Capture the cell that displays the provided text and extract its [X, Y] central coordinate. 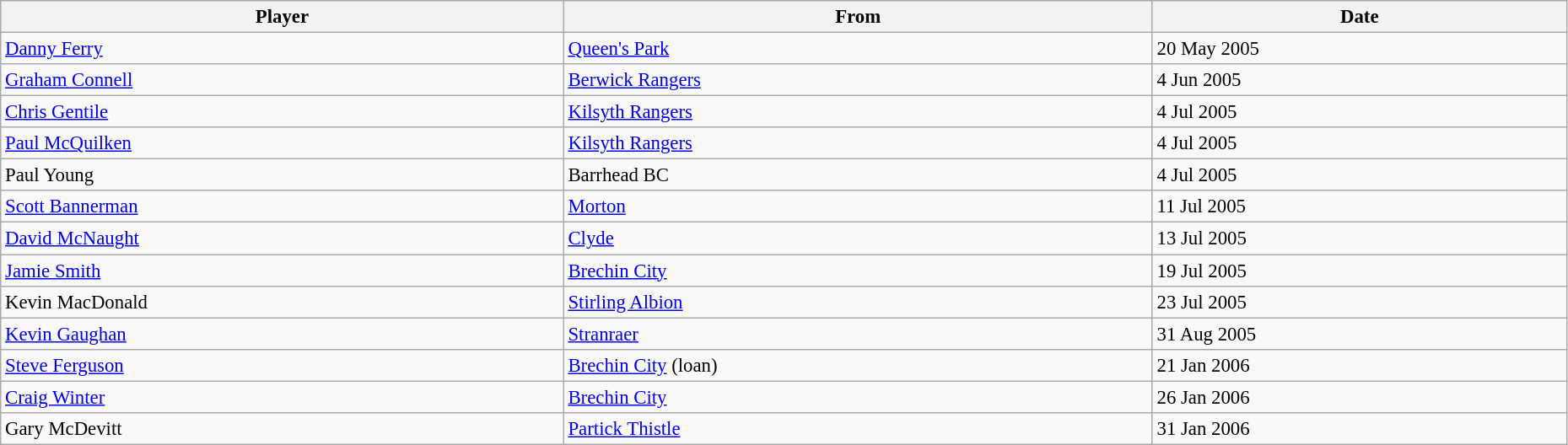
31 Jan 2006 [1360, 429]
Kevin Gaughan [282, 334]
Paul Young [282, 175]
Gary McDevitt [282, 429]
Stranraer [858, 334]
Steve Ferguson [282, 365]
Queen's Park [858, 49]
11 Jul 2005 [1360, 206]
Barrhead BC [858, 175]
Date [1360, 17]
Player [282, 17]
Morton [858, 206]
Partick Thistle [858, 429]
David McNaught [282, 239]
13 Jul 2005 [1360, 239]
19 Jul 2005 [1360, 271]
Stirling Albion [858, 302]
26 Jan 2006 [1360, 397]
4 Jun 2005 [1360, 80]
Clyde [858, 239]
Paul McQuilken [282, 143]
Brechin City (loan) [858, 365]
20 May 2005 [1360, 49]
Craig Winter [282, 397]
Berwick Rangers [858, 80]
21 Jan 2006 [1360, 365]
31 Aug 2005 [1360, 334]
Scott Bannerman [282, 206]
Graham Connell [282, 80]
Danny Ferry [282, 49]
Jamie Smith [282, 271]
23 Jul 2005 [1360, 302]
Chris Gentile [282, 112]
From [858, 17]
Kevin MacDonald [282, 302]
